Identify which cell holds the provided text, then report its [x, y] central coordinate. 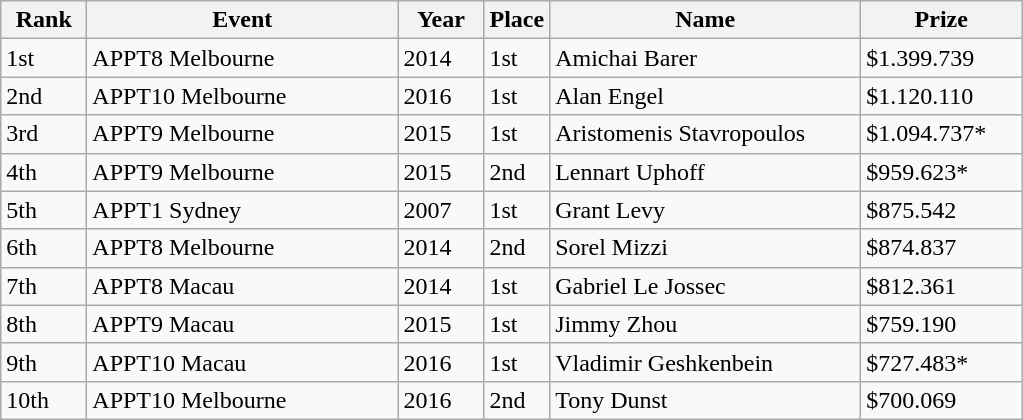
APPT10 Macau [242, 362]
5th [44, 210]
Sorel Mizzi [706, 248]
Grant Levy [706, 210]
$759.190 [942, 324]
Gabriel Le Jossec [706, 286]
7th [44, 286]
$874.837 [942, 248]
10th [44, 400]
Jimmy Zhou [706, 324]
$875.542 [942, 210]
Rank [44, 20]
$812.361 [942, 286]
Tony Dunst [706, 400]
$1.399.739 [942, 58]
Alan Engel [706, 96]
Place [517, 20]
APPT1 Sydney [242, 210]
6th [44, 248]
4th [44, 172]
Aristomenis Stavropoulos [706, 134]
APPT9 Macau [242, 324]
Name [706, 20]
8th [44, 324]
Event [242, 20]
$700.069 [942, 400]
9th [44, 362]
$959.623* [942, 172]
2007 [441, 210]
$1.120.110 [942, 96]
$1.094.737* [942, 134]
APPT8 Macau [242, 286]
3rd [44, 134]
Amichai Barer [706, 58]
Vladimir Geshkenbein [706, 362]
$727.483* [942, 362]
Prize [942, 20]
Lennart Uphoff [706, 172]
Year [441, 20]
